Determine the [X, Y] coordinate at the center of the cell enclosing the given text.  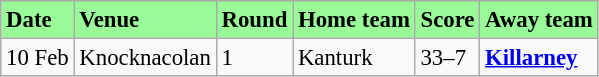
Home team [354, 19]
Round [254, 19]
Killarney [539, 57]
Away team [539, 19]
Score [448, 19]
33–7 [448, 57]
Venue [145, 19]
10 Feb [38, 57]
1 [254, 57]
Kanturk [354, 57]
Date [38, 19]
Knocknacolan [145, 57]
